Identify which cell holds the provided text, then report its (x, y) central coordinate. 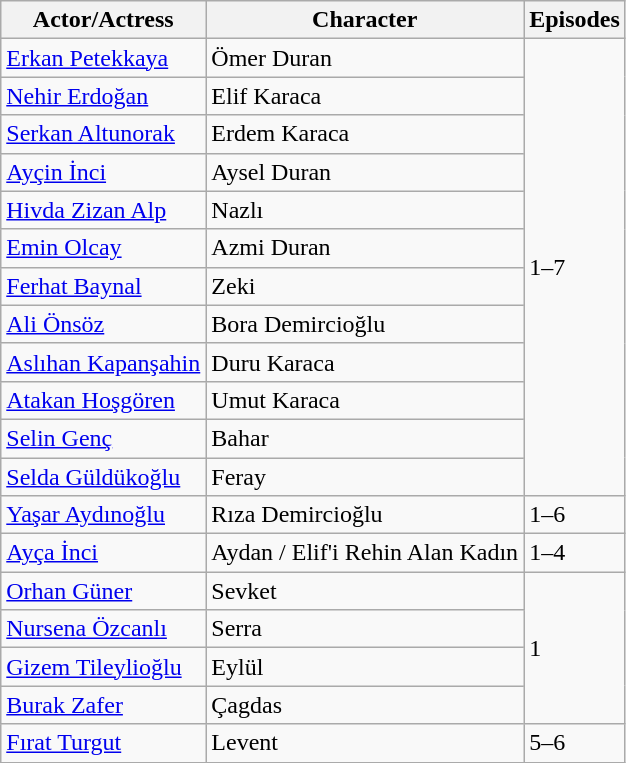
Çagdas (365, 705)
Sevket (365, 591)
Aysel Duran (365, 172)
Episodes (575, 20)
5–6 (575, 743)
Selda Güldükoğlu (104, 477)
1–4 (575, 553)
Burak Zafer (104, 705)
Actor/Actress (104, 20)
Hivda Zizan Alp (104, 210)
Emin Olcay (104, 248)
Erkan Petekkaya (104, 58)
Ayçin İnci (104, 172)
Rıza Demircioğlu (365, 515)
Nursena Özcanlı (104, 629)
Zeki (365, 286)
Ali Önsöz (104, 324)
1 (575, 648)
Bahar (365, 438)
Aydan / Elif'i Rehin Alan Kadın (365, 553)
Azmi Duran (365, 248)
Gizem Tileylioğlu (104, 667)
Serra (365, 629)
Orhan Güner (104, 591)
Nazlı (365, 210)
Character (365, 20)
Elif Karaca (365, 96)
Ömer Duran (365, 58)
Bora Demircioğlu (365, 324)
Ferhat Baynal (104, 286)
Atakan Hoşgören (104, 400)
Serkan Altunorak (104, 134)
Fırat Turgut (104, 743)
Ayça İnci (104, 553)
Duru Karaca (365, 362)
Erdem Karaca (365, 134)
Yaşar Aydınoğlu (104, 515)
Selin Genç (104, 438)
Eylül (365, 667)
Feray (365, 477)
Aslıhan Kapanşahin (104, 362)
Nehir Erdoğan (104, 96)
1–7 (575, 268)
1–6 (575, 515)
Levent (365, 743)
Umut Karaca (365, 400)
